Scan for the cell matching the given text and deliver its (X, Y) coordinate at center. 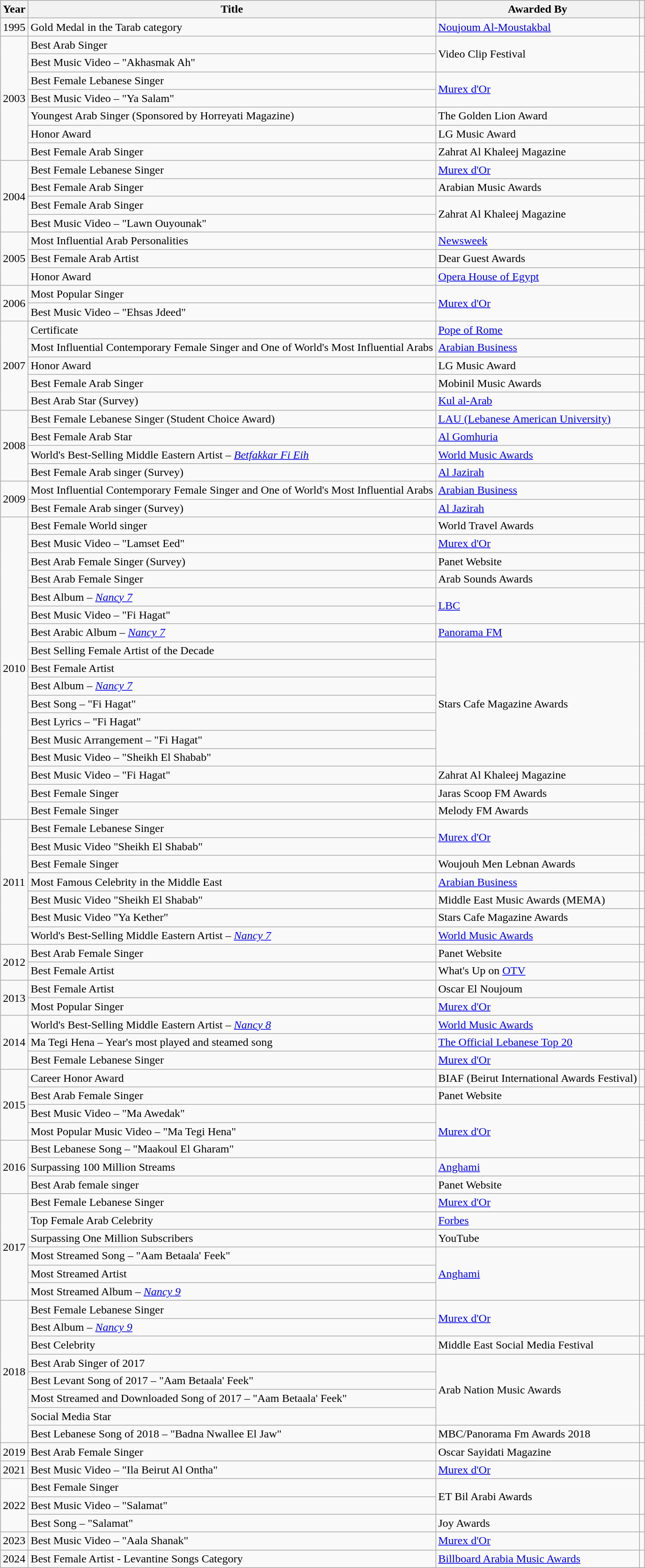
Ma Tegi Hena – Year's most played and steamed song (232, 1042)
Middle East Music Awards (MEMA) (537, 900)
Best Levant Song of 2017 – "Aam Betaala' Feek" (232, 1381)
Most Streamed Album – Nancy 9 (232, 1291)
Most Famous Celebrity in the Middle East (232, 882)
Woujouh Men Lebnan Awards (537, 864)
Best Music Arrangement – "Fi Hagat" (232, 739)
Most Popular Music Video – "Ma Tegi Hena" (232, 1131)
2007 (14, 365)
2005 (14, 259)
Best Selling Female Artist of the Decade (232, 650)
Jaras Scoop FM Awards (537, 793)
Dear Guest Awards (537, 259)
Opera House of Egypt (537, 277)
Joy Awards (537, 1523)
2004 (14, 196)
Best Celebrity (232, 1345)
Certificate (232, 330)
Best Music Video – "Ila Beirut Al Ontha" (232, 1470)
2014 (14, 1042)
Best Arab female singer (232, 1185)
Best Song – "Fi Hagat" (232, 704)
Social Media Star (232, 1416)
Best Arab Female Singer (Survey) (232, 562)
2024 (14, 1559)
World's Best-Selling Middle Eastern Artist – Nancy 8 (232, 1024)
Best Music Video – "Akhasmak Ah" (232, 63)
Video Clip Festival (537, 54)
2021 (14, 1470)
LBC (537, 606)
Arabian Music Awards (537, 187)
LAU (Lebanese American University) (537, 419)
2013 (14, 998)
Youngest Arab Singer (Sponsored by Horreyati Magazine) (232, 116)
2018 (14, 1371)
2010 (14, 668)
Best Arab Star (Survey) (232, 401)
Oscar Sayidati Magazine (537, 1452)
2017 (14, 1247)
Career Honor Award (232, 1078)
ET Bil Arabi Awards (537, 1496)
Best Music Video – "Sheikh El Shabab" (232, 757)
Newsweek (537, 241)
Panorama FM (537, 633)
1995 (14, 27)
Most Streamed Artist (232, 1274)
The Official Lebanese Top 20 (537, 1042)
2009 (14, 499)
Noujoum Al-Moustakbal (537, 27)
Year (14, 9)
2008 (14, 445)
Title (232, 9)
The Golden Lion Award (537, 116)
Best Female Arab Star (232, 437)
Best Music Video – "Ma Awedak" (232, 1114)
Best Music Video – "Lamset Eed" (232, 544)
2011 (14, 882)
2016 (14, 1167)
Most Streamed Song – "Aam Betaala' Feek" (232, 1256)
2012 (14, 962)
Most Streamed and Downloaded Song of 2017 – "Aam Betaala' Feek" (232, 1399)
World's Best-Selling Middle Eastern Artist – Betfakkar Fi Eih (232, 454)
Best Arab Singer of 2017 (232, 1363)
Gold Medal in the Tarab category (232, 27)
Best Arabic Album – Nancy 7 (232, 633)
Best Female Arab Artist (232, 259)
Most Influential Arab Personalities (232, 241)
2019 (14, 1452)
Mobinil Music Awards (537, 383)
2003 (14, 98)
World Travel Awards (537, 526)
Best Music Video – "Aala Shanak" (232, 1541)
Awarded By (537, 9)
Forbes (537, 1220)
Melody FM Awards (537, 811)
Best Lebanese Song of 2018 – "Badna Nwallee El Jaw" (232, 1434)
Arab Sounds Awards (537, 579)
2015 (14, 1104)
Billboard Arabia Music Awards (537, 1559)
Best Arab Singer (232, 45)
What's Up on OTV (537, 971)
2022 (14, 1505)
Oscar El Noujoum (537, 989)
BIAF (Beirut International Awards Festival) (537, 1078)
Best Music Video – "Ya Salam" (232, 98)
YouTube (537, 1238)
Surpassing One Million Subscribers (232, 1238)
Best Album – Nancy 9 (232, 1327)
Arab Nation Music Awards (537, 1390)
Best Female Artist - Levantine Songs Category (232, 1559)
Best Music Video "Ya Kether" (232, 918)
Best Music Video – "Lawn Ouyounak" (232, 223)
World's Best-Selling Middle Eastern Artist – Nancy 7 (232, 935)
Best Song – "Salamat" (232, 1523)
MBC/Panorama Fm Awards 2018 (537, 1434)
Al Gomhuria (537, 437)
Best Female World singer (232, 526)
Best Music Video – "Ehsas Jdeed" (232, 312)
2023 (14, 1541)
2006 (14, 303)
Middle East Social Media Festival (537, 1345)
Best Music Video – "Salamat" (232, 1505)
Pope of Rome (537, 330)
Top Female Arab Celebrity (232, 1220)
Best Female Lebanese Singer (Student Choice Award) (232, 419)
Best Lyrics – "Fi Hagat" (232, 722)
Best Lebanese Song – "Maakoul El Gharam" (232, 1149)
Kul al-Arab (537, 401)
Surpassing 100 Million Streams (232, 1167)
